Return (X, Y) of the center of cell containing provided text 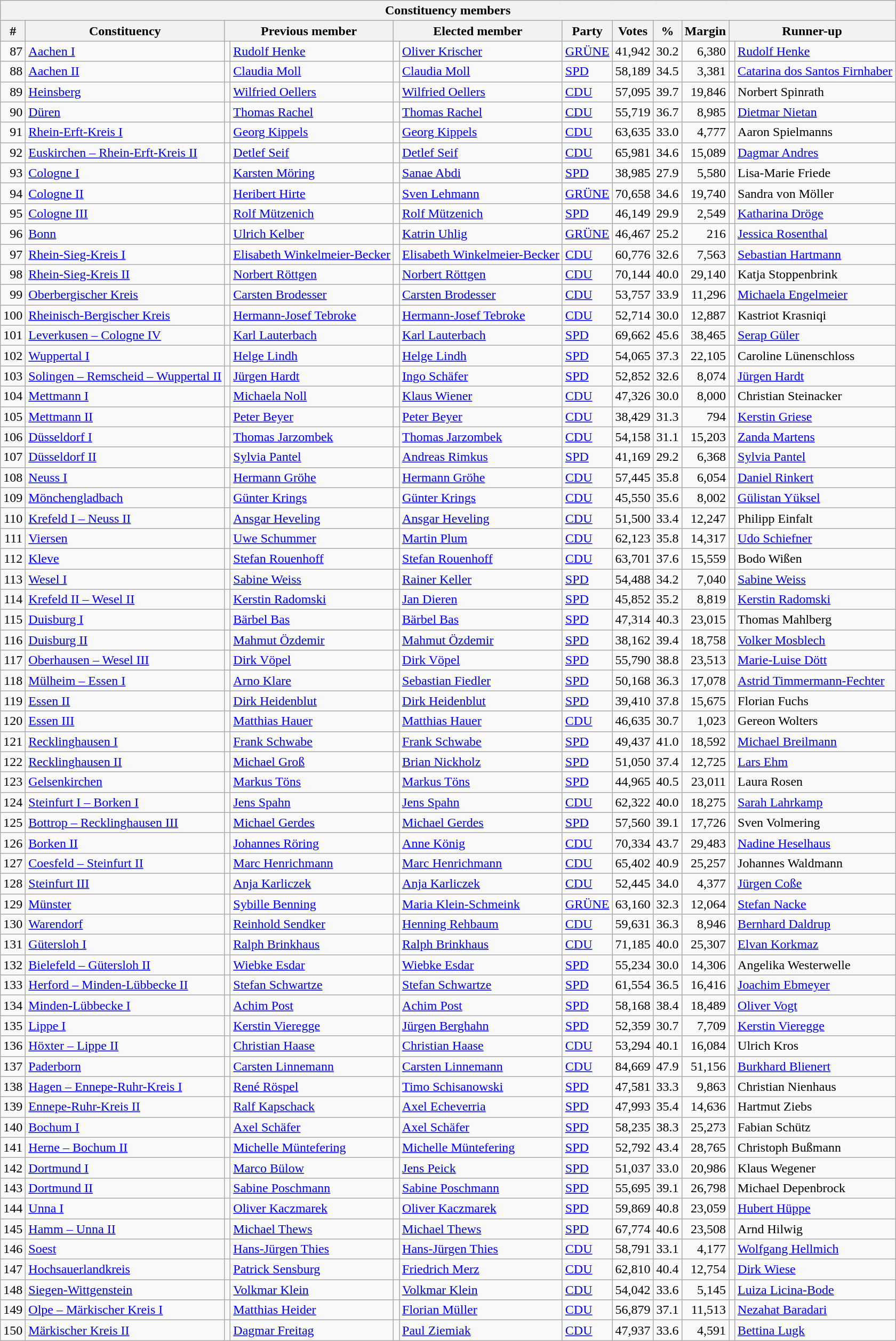
Hochsauerlandkreis (125, 1270)
% (668, 31)
20,986 (705, 1168)
Hagen – Ennepe-Ruhr-Kreis I (125, 1087)
Borken II (125, 843)
15,203 (705, 437)
Catarina dos Santos Firnhaber (815, 71)
Münster (125, 904)
Luiza Licina-Bode (815, 1290)
5,580 (705, 173)
7,040 (705, 579)
Heribert Hirte (312, 193)
Wesel I (125, 579)
Dirk Wiese (815, 1270)
65,981 (633, 153)
40.8 (668, 1208)
54,065 (633, 356)
44,965 (633, 782)
Höxter – Lippe II (125, 1046)
Dortmund I (125, 1168)
14,317 (705, 538)
63,160 (633, 904)
Bettina Lugk (815, 1330)
Constituency (125, 31)
216 (705, 234)
Paul Ziemiak (481, 1330)
Duisburg I (125, 620)
Hamm – Unna II (125, 1228)
38,985 (633, 173)
52,792 (633, 1147)
Wuppertal I (125, 356)
37.4 (668, 762)
37.1 (668, 1310)
133 (13, 985)
55,719 (633, 112)
Cologne II (125, 193)
132 (13, 965)
Sybille Benning (312, 904)
51,037 (633, 1168)
Michael Depenbrock (815, 1188)
Ulrich Kros (815, 1046)
Neuss I (125, 477)
Bernhard Daldrup (815, 924)
138 (13, 1087)
54,488 (633, 579)
Udo Schiefner (815, 538)
59,869 (633, 1208)
Sebastian Hartmann (815, 254)
18,275 (705, 802)
Katja Stoppenbrink (815, 275)
12,725 (705, 762)
149 (13, 1310)
33.1 (668, 1249)
29.2 (668, 457)
Heinsberg (125, 92)
4,177 (705, 1249)
Katharina Dröge (815, 213)
25.2 (668, 234)
Michaela Noll (312, 396)
147 (13, 1270)
107 (13, 457)
Düren (125, 112)
40.5 (668, 782)
141 (13, 1147)
122 (13, 762)
8,074 (705, 376)
15,089 (705, 153)
Kleve (125, 558)
55,790 (633, 660)
55,695 (633, 1188)
57,445 (633, 477)
Aachen I (125, 51)
39.7 (668, 92)
52,714 (633, 315)
29,483 (705, 843)
Unna I (125, 1208)
Gütersloh I (125, 945)
Essen II (125, 701)
14,636 (705, 1107)
Aaron Spielmanns (815, 132)
Ralf Kapschack (312, 1107)
12,064 (705, 904)
106 (13, 437)
148 (13, 1290)
35.2 (668, 600)
Minden-Lübbecke I (125, 1005)
62,810 (633, 1270)
Volker Mosblech (815, 640)
101 (13, 336)
43.7 (668, 843)
Sebastian Fiedler (481, 681)
Philipp Einfalt (815, 518)
Solingen – Remscheid – Wuppertal II (125, 376)
8,946 (705, 924)
23,011 (705, 782)
12,247 (705, 518)
Margin (705, 31)
113 (13, 579)
34.0 (668, 883)
Euskirchen – Rhein-Erft-Kreis II (125, 153)
Leverkusen – Cologne IV (125, 336)
8,985 (705, 112)
47,937 (633, 1330)
28,765 (705, 1147)
130 (13, 924)
Kerstin Griese (815, 417)
16,416 (705, 985)
Florian Müller (481, 1310)
Previous member (309, 31)
16,084 (705, 1046)
Joachim Ebmeyer (815, 985)
136 (13, 1046)
Hubert Hüppe (815, 1208)
17,726 (705, 823)
Ulrich Kelber (312, 234)
Düsseldorf I (125, 437)
33.9 (668, 295)
René Röspel (312, 1087)
131 (13, 945)
105 (13, 417)
Ennepe-Ruhr-Kreis II (125, 1107)
Marco Bülow (312, 1168)
38.3 (668, 1127)
90 (13, 112)
137 (13, 1066)
19,740 (705, 193)
62,322 (633, 802)
Matthias Heider (312, 1310)
117 (13, 660)
40.6 (668, 1228)
Cologne III (125, 213)
Martin Plum (481, 538)
Bochum I (125, 1127)
140 (13, 1127)
47,326 (633, 396)
98 (13, 275)
Nadine Heselhaus (815, 843)
30.2 (668, 51)
139 (13, 1107)
100 (13, 315)
150 (13, 1330)
35.6 (668, 498)
Hartmut Ziebs (815, 1107)
87 (13, 51)
41,169 (633, 457)
119 (13, 701)
58,791 (633, 1249)
Christian Steinacker (815, 396)
40.9 (668, 863)
Cologne I (125, 173)
143 (13, 1188)
7,563 (705, 254)
25,273 (705, 1127)
Reinhold Sendker (312, 924)
Axel Echeverria (481, 1107)
33.4 (668, 518)
41,942 (633, 51)
69,662 (633, 336)
Jan Dieren (481, 600)
36.7 (668, 112)
54,042 (633, 1290)
Fabian Schütz (815, 1127)
Wolfgang Hellmich (815, 1249)
Gelsenkirchen (125, 782)
31.3 (668, 417)
Arno Klare (312, 681)
Timo Schisanowski (481, 1087)
Runner-up (812, 31)
15,559 (705, 558)
49,437 (633, 741)
19,846 (705, 92)
46,467 (633, 234)
52,445 (633, 883)
Laura Rosen (815, 782)
126 (13, 843)
57,095 (633, 92)
47,314 (633, 620)
Thomas Mahlberg (815, 620)
27.9 (668, 173)
52,359 (633, 1026)
2,549 (705, 213)
Lisa-Marie Friede (815, 173)
Serap Güler (815, 336)
Märkischer Kreis II (125, 1330)
Coesfeld – Steinfurt II (125, 863)
39.4 (668, 640)
134 (13, 1005)
40.1 (668, 1046)
118 (13, 681)
Recklinghausen I (125, 741)
70,334 (633, 843)
Jürgen Coße (815, 883)
127 (13, 863)
54,158 (633, 437)
Rheinisch-Bergischer Kreis (125, 315)
Duisburg II (125, 640)
6,380 (705, 51)
Siegen-Wittgenstein (125, 1290)
18,758 (705, 640)
Dortmund II (125, 1188)
Johannes Röring (312, 843)
32.3 (668, 904)
71,185 (633, 945)
794 (705, 417)
36.5 (668, 985)
39,410 (633, 701)
95 (13, 213)
124 (13, 802)
58,168 (633, 1005)
Rainer Keller (481, 579)
Dagmar Freitag (312, 1330)
96 (13, 234)
4,377 (705, 883)
9,863 (705, 1087)
6,368 (705, 457)
Votes (633, 31)
45,550 (633, 498)
47,581 (633, 1087)
Caroline Lünenschloss (815, 356)
Lippe I (125, 1026)
135 (13, 1026)
Oliver Vogt (815, 1005)
46,149 (633, 213)
37.3 (668, 356)
Mönchengladbach (125, 498)
Astrid Timmermann-Fechter (815, 681)
Friedrich Merz (481, 1270)
38,162 (633, 640)
Aachen II (125, 71)
Gülistan Yüksel (815, 498)
Christian Nienhaus (815, 1087)
51,050 (633, 762)
Herford – Minden-Lübbecke II (125, 985)
Soest (125, 1249)
Patrick Sensburg (312, 1270)
18,592 (705, 741)
29,140 (705, 275)
Henning Rehbaum (481, 924)
Bielefeld – Gütersloh II (125, 965)
17,078 (705, 681)
29.9 (668, 213)
Herne – Bochum II (125, 1147)
15,675 (705, 701)
23,513 (705, 660)
Warendorf (125, 924)
Bonn (125, 234)
35.4 (668, 1107)
144 (13, 1208)
37.6 (668, 558)
112 (13, 558)
38,465 (705, 336)
63,635 (633, 132)
Jessica Rosenthal (815, 234)
Karsten Möring (312, 173)
Ingo Schäfer (481, 376)
Marie-Luise Dött (815, 660)
125 (13, 823)
94 (13, 193)
Zanda Martens (815, 437)
Sanae Abdi (481, 173)
25,307 (705, 945)
45,852 (633, 600)
Brian Nickholz (481, 762)
62,123 (633, 538)
102 (13, 356)
41.0 (668, 741)
Rhein-Sieg-Kreis I (125, 254)
Michaela Engelmeier (815, 295)
91 (13, 132)
142 (13, 1168)
Katrin Uhlig (481, 234)
12,887 (705, 315)
Elected member (478, 31)
115 (13, 620)
Daniel Rinkert (815, 477)
Kastriot Krasniqi (815, 315)
Sven Lehmann (481, 193)
Gereon Wolters (815, 721)
61,554 (633, 985)
22,105 (705, 356)
23,059 (705, 1208)
51,500 (633, 518)
25,257 (705, 863)
38.8 (668, 660)
145 (13, 1228)
38,429 (633, 417)
Bottrop – Recklinghausen III (125, 823)
120 (13, 721)
Steinfurt I – Borken I (125, 802)
114 (13, 600)
Jens Peick (481, 1168)
57,560 (633, 823)
8,000 (705, 396)
Mettmann I (125, 396)
89 (13, 92)
Rhein-Erft-Kreis I (125, 132)
1,023 (705, 721)
Angelika Westerwelle (815, 965)
33.3 (668, 1087)
Michael Breilmann (815, 741)
Uwe Schummer (312, 538)
7,709 (705, 1026)
Mülheim – Essen I (125, 681)
40.3 (668, 620)
26,798 (705, 1188)
65,402 (633, 863)
Klaus Wiener (481, 396)
50,168 (633, 681)
3,381 (705, 71)
121 (13, 741)
23,015 (705, 620)
Essen III (125, 721)
103 (13, 376)
Constituency members (448, 11)
11,513 (705, 1310)
Klaus Wegener (815, 1168)
110 (13, 518)
108 (13, 477)
Anne König (481, 843)
# (13, 31)
60,776 (633, 254)
Jürgen Berghahn (481, 1026)
Michael Groß (312, 762)
Viersen (125, 538)
Johannes Waldmann (815, 863)
129 (13, 904)
Düsseldorf II (125, 457)
Burkhard Blienert (815, 1066)
84,669 (633, 1066)
23,508 (705, 1228)
6,054 (705, 477)
93 (13, 173)
Oberbergischer Kreis (125, 295)
Steinfurt III (125, 883)
8,819 (705, 600)
59,631 (633, 924)
52,852 (633, 376)
34.2 (668, 579)
40.4 (668, 1270)
Stefan Nacke (815, 904)
128 (13, 883)
Lars Ehm (815, 762)
8,002 (705, 498)
Sarah Lahrkamp (815, 802)
Norbert Spinrath (815, 92)
Party (587, 31)
Nezahat Baradari (815, 1310)
146 (13, 1249)
97 (13, 254)
38.4 (668, 1005)
12,754 (705, 1270)
Maria Klein-Schmeink (481, 904)
Christoph Bußmann (815, 1147)
Sandra von Möller (815, 193)
104 (13, 396)
Olpe – Märkischer Kreis I (125, 1310)
53,757 (633, 295)
Oberhausen – Wesel III (125, 660)
88 (13, 71)
51,156 (705, 1066)
4,591 (705, 1330)
111 (13, 538)
70,658 (633, 193)
Rhein-Sieg-Kreis II (125, 275)
Florian Fuchs (815, 701)
Elvan Korkmaz (815, 945)
123 (13, 782)
31.1 (668, 437)
63,701 (633, 558)
18,489 (705, 1005)
99 (13, 295)
Arnd Hilwig (815, 1228)
5,145 (705, 1290)
Recklinghausen II (125, 762)
34.5 (668, 71)
47,993 (633, 1107)
Bodo Wißen (815, 558)
45.6 (668, 336)
Oliver Krischer (481, 51)
56,879 (633, 1310)
67,774 (633, 1228)
109 (13, 498)
Mettmann II (125, 417)
58,235 (633, 1127)
55,234 (633, 965)
37.8 (668, 701)
70,144 (633, 275)
14,306 (705, 965)
116 (13, 640)
Dagmar Andres (815, 153)
Dietmar Nietan (815, 112)
Paderborn (125, 1066)
43.4 (668, 1147)
Krefeld II – Wesel II (125, 600)
4,777 (705, 132)
92 (13, 153)
Andreas Rimkus (481, 457)
Krefeld I – Neuss II (125, 518)
58,189 (633, 71)
46,635 (633, 721)
53,294 (633, 1046)
11,296 (705, 295)
47.9 (668, 1066)
Sven Volmering (815, 823)
